Find where the given text appears and provide that cell's center as [X, Y] coordinate. 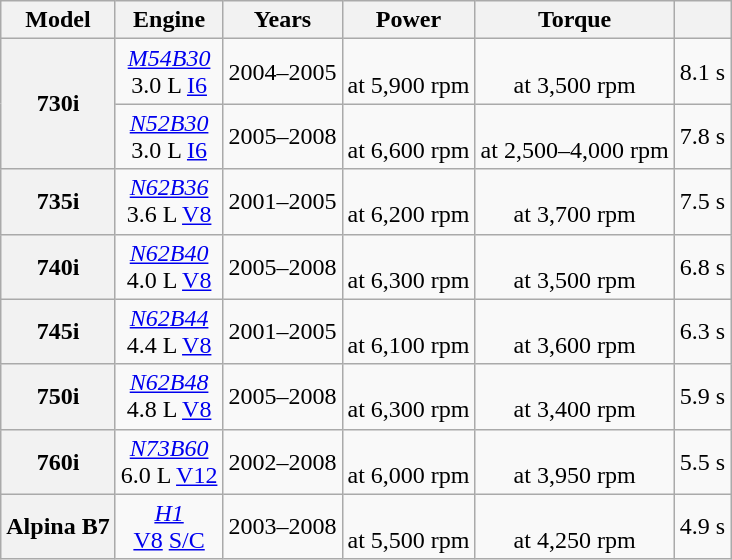
Years [282, 20]
at 2,500–4,000 rpm [574, 136]
at 6,200 rpm [408, 202]
N52B30 3.0 L I6 [169, 136]
H1 V8 S/C [169, 526]
5.5 s [702, 462]
Engine [169, 20]
740i [58, 266]
N62B48 4.8 L V8 [169, 396]
N62B40 4.0 L V8 [169, 266]
M54B30 3.0 L I6 [169, 72]
at 3,400 rpm [574, 396]
at 3,700 rpm [574, 202]
N62B44 4.4 L V8 [169, 332]
760i [58, 462]
2002–2008 [282, 462]
750i [58, 396]
4.9 s [702, 526]
735i [58, 202]
Torque [574, 20]
at 4,250 rpm [574, 526]
at 3,950 rpm [574, 462]
at 5,900 rpm [408, 72]
7.8 s [702, 136]
Alpina B7 [58, 526]
6.3 s [702, 332]
8.1 s [702, 72]
N73B60 6.0 L V12 [169, 462]
at 6,100 rpm [408, 332]
2004–2005 [282, 72]
at 5,500 rpm [408, 526]
at 3,600 rpm [574, 332]
730i [58, 104]
at 6,600 rpm [408, 136]
6.8 s [702, 266]
7.5 s [702, 202]
N62B36 3.6 L V8 [169, 202]
at 6,000 rpm [408, 462]
745i [58, 332]
5.9 s [702, 396]
2003–2008 [282, 526]
Power [408, 20]
Model [58, 20]
